Capture the cell that displays the provided text and extract its (x, y) central coordinate. 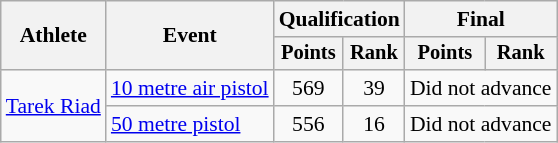
Final (481, 19)
39 (374, 88)
10 metre air pistol (190, 88)
556 (308, 124)
Athlete (54, 36)
Tarek Riad (54, 106)
Event (190, 36)
Qualification (340, 19)
569 (308, 88)
50 metre pistol (190, 124)
16 (374, 124)
